Output the (x, y) coordinate of the center of the cell containing the given text.  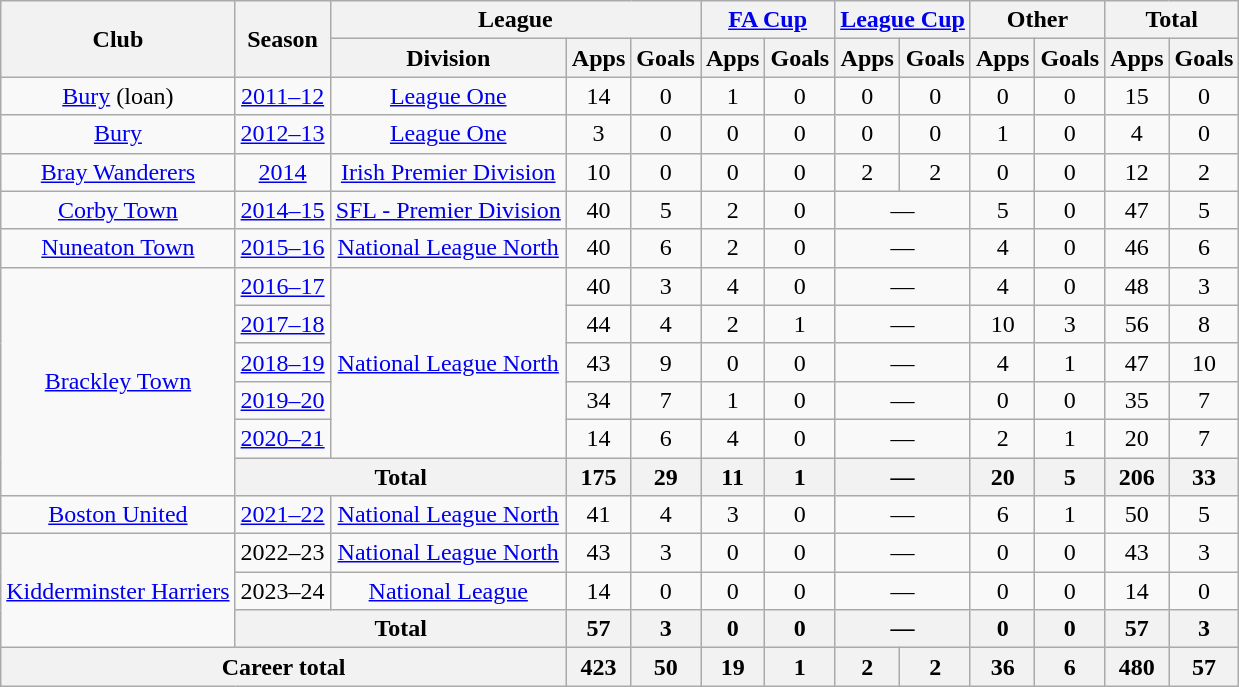
11 (732, 477)
2021–22 (282, 515)
2019–20 (282, 400)
2017–18 (282, 324)
423 (598, 667)
Corby Town (118, 210)
8 (1204, 324)
Irish Premier Division (448, 172)
2014–15 (282, 210)
2014 (282, 172)
Kidderminster Harriers (118, 591)
National League (448, 591)
19 (732, 667)
Division (448, 58)
2012–13 (282, 134)
Bray Wanderers (118, 172)
44 (598, 324)
35 (1137, 400)
46 (1137, 248)
Season (282, 39)
Brackley Town (118, 381)
36 (1002, 667)
480 (1137, 667)
Nuneaton Town (118, 248)
League (515, 20)
FA Cup (767, 20)
56 (1137, 324)
SFL - Premier Division (448, 210)
48 (1137, 286)
34 (598, 400)
12 (1137, 172)
Career total (284, 667)
League Cup (903, 20)
15 (1137, 96)
2015–16 (282, 248)
2022–23 (282, 553)
9 (666, 362)
206 (1137, 477)
2016–17 (282, 286)
Bury (loan) (118, 96)
Other (1037, 20)
41 (598, 515)
33 (1204, 477)
Club (118, 39)
2020–21 (282, 438)
Bury (118, 134)
2011–12 (282, 96)
2023–24 (282, 591)
29 (666, 477)
175 (598, 477)
2018–19 (282, 362)
Boston United (118, 515)
